Provide the (X, Y) coordinate of the cell's center where the given text is located.  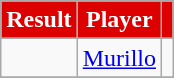
Result (39, 20)
Murillo (119, 58)
Player (119, 20)
